Locate the cell with the specified text and output its (x, y) center coordinate. 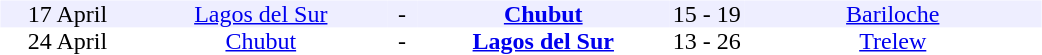
13 - 26 (707, 42)
24 April (67, 42)
Bariloche (892, 14)
15 - 19 (707, 14)
Trelew (892, 42)
17 April (67, 14)
